From the cell containing the given text, extract its center point as [x, y] coordinate. 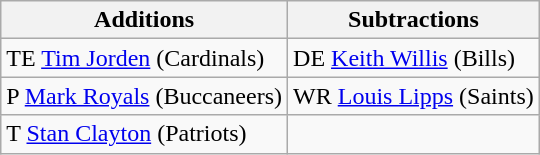
T Stan Clayton (Patriots) [144, 134]
TE Tim Jorden (Cardinals) [144, 58]
Additions [144, 20]
P Mark Royals (Buccaneers) [144, 96]
WR Louis Lipps (Saints) [414, 96]
DE Keith Willis (Bills) [414, 58]
Subtractions [414, 20]
